Locate the cell with the specified text and output its [X, Y] center coordinate. 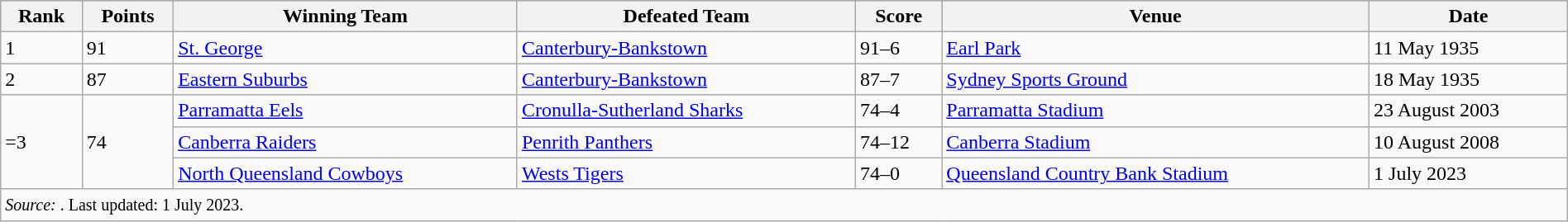
74–12 [898, 142]
Canberra Raiders [346, 142]
Parramatta Eels [346, 111]
2 [41, 79]
10 August 2008 [1469, 142]
Cronulla-Sutherland Sharks [686, 111]
Defeated Team [686, 17]
91–6 [898, 48]
Wests Tigers [686, 173]
Eastern Suburbs [346, 79]
23 August 2003 [1469, 111]
87–7 [898, 79]
=3 [41, 142]
Rank [41, 17]
Earl Park [1156, 48]
11 May 1935 [1469, 48]
St. George [346, 48]
74–4 [898, 111]
Source: . Last updated: 1 July 2023. [784, 205]
87 [127, 79]
18 May 1935 [1469, 79]
1 July 2023 [1469, 173]
Date [1469, 17]
Parramatta Stadium [1156, 111]
Canberra Stadium [1156, 142]
Score [898, 17]
74–0 [898, 173]
Queensland Country Bank Stadium [1156, 173]
74 [127, 142]
Winning Team [346, 17]
North Queensland Cowboys [346, 173]
Penrith Panthers [686, 142]
Points [127, 17]
Venue [1156, 17]
1 [41, 48]
Sydney Sports Ground [1156, 79]
91 [127, 48]
